Extract the [X, Y] coordinate from the center of the cell holding the provided text.  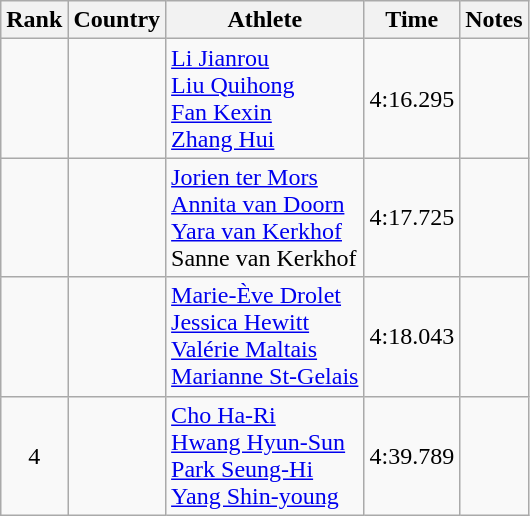
Marie-Ève Drolet Jessica Hewitt Valérie Maltais Marianne St-Gelais [265, 336]
4:18.043 [412, 336]
4 [34, 456]
Cho Ha-Ri Hwang Hyun-Sun Park Seung-Hi Yang Shin-young [265, 456]
4:39.789 [412, 456]
Athlete [265, 20]
Li Jianrou Liu Quihong Fan Kexin Zhang Hui [265, 98]
Time [412, 20]
Rank [34, 20]
Jorien ter Mors Annita van Doorn Yara van Kerkhof Sanne van Kerkhof [265, 218]
Country [117, 20]
4:17.725 [412, 218]
Notes [494, 20]
4:16.295 [412, 98]
